Output the (x, y) coordinate of the center of the cell containing the given text.  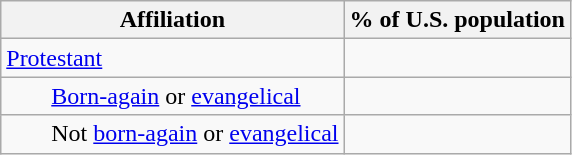
Protestant (172, 58)
Not born-again or evangelical (172, 134)
Affiliation (172, 20)
% of U.S. population (457, 20)
Born-again or evangelical (172, 96)
